Scan for the cell matching the given text and deliver its (x, y) coordinate at center. 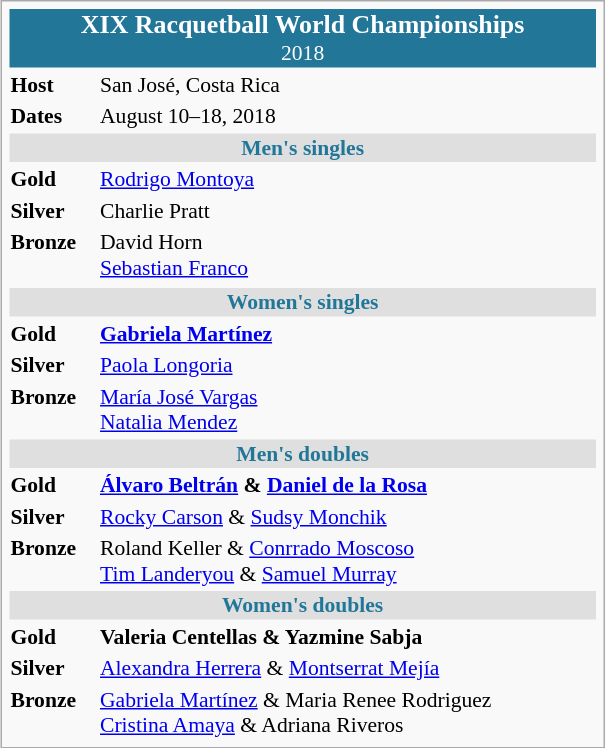
Host (52, 84)
María José Vargas Natalia Mendez (348, 409)
San José, Costa Rica (348, 84)
David Horn Sebastian Franco (348, 255)
Álvaro Beltrán & Daniel de la Rosa (348, 485)
Gabriela Martínez (348, 333)
Gabriela Martínez & Maria Renee Rodriguez Cristina Amaya & Adriana Riveros (348, 712)
Women's singles (302, 302)
Rocky Carson & Sudsy Monchik (348, 516)
Women's doubles (302, 605)
Men's singles (302, 147)
August 10–18, 2018 (348, 116)
Charlie Pratt (348, 210)
Roland Keller & Conrrado Moscoso Tim Landeryou & Samuel Murray (348, 561)
Rodrigo Montoya (348, 179)
Men's doubles (302, 453)
XIX Racquetball World Championships 2018 (302, 38)
Paola Longoria (348, 365)
Alexandra Herrera & Montserrat Mejía (348, 668)
Dates (52, 116)
Valeria Centellas & Yazmine Sabja (348, 636)
